Extract the (x, y) coordinate from the center of the cell holding the provided text.  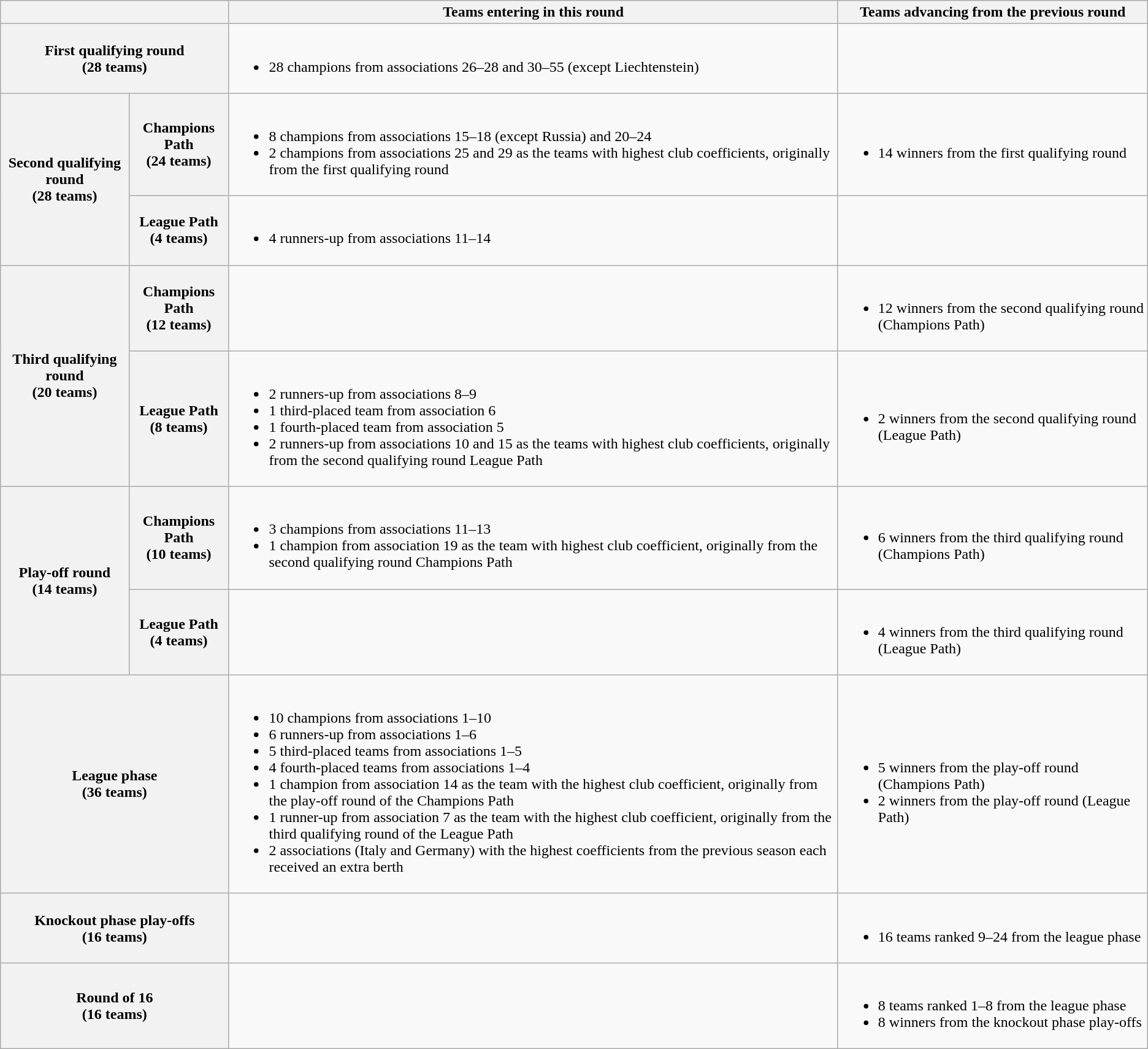
12 winners from the second qualifying round (Champions Path) (992, 308)
5 winners from the play-off round (Champions Path)2 winners from the play-off round (League Path) (992, 784)
16 teams ranked 9–24 from the league phase (992, 928)
4 winners from the third qualifying round (League Path) (992, 632)
League phase (36 teams) (115, 784)
First qualifying round (28 teams) (115, 59)
Champions Path (24 teams) (179, 145)
4 runners-up from associations 11–14 (534, 231)
Champions Path (10 teams) (179, 537)
Teams advancing from the previous round (992, 12)
Round of 16(16 teams) (115, 1005)
Play-off round (14 teams) (65, 580)
Second qualifying round (28 teams) (65, 179)
28 champions from associations 26–28 and 30–55 (except Liechtenstein) (534, 59)
Champions Path (12 teams) (179, 308)
6 winners from the third qualifying round (Champions Path) (992, 537)
Third qualifying round (20 teams) (65, 375)
8 teams ranked 1–8 from the league phase8 winners from the knockout phase play-offs (992, 1005)
Teams entering in this round (534, 12)
Knockout phase play-offs(16 teams) (115, 928)
2 winners from the second qualifying round (League Path) (992, 418)
League Path (8 teams) (179, 418)
14 winners from the first qualifying round (992, 145)
